Determine the [X, Y] coordinate at the center of the cell enclosing the given text.  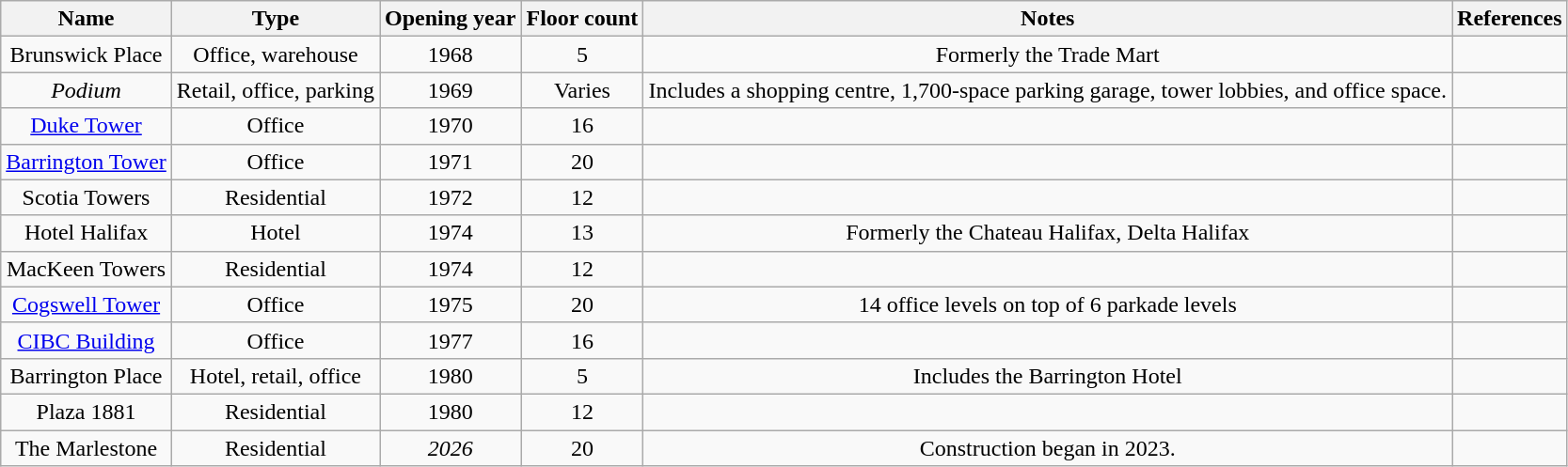
Office, warehouse [275, 54]
1968 [451, 54]
Type [275, 19]
Hotel Halifax [87, 233]
Construction began in 2023. [1048, 448]
1977 [451, 340]
1971 [451, 162]
Brunswick Place [87, 54]
Scotia Towers [87, 197]
13 [582, 233]
Hotel, retail, office [275, 376]
Floor count [582, 19]
Barrington Tower [87, 162]
Formerly the Chateau Halifax, Delta Halifax [1048, 233]
Hotel [275, 233]
Includes the Barrington Hotel [1048, 376]
Plaza 1881 [87, 412]
1975 [451, 304]
The Marlestone [87, 448]
Duke Tower [87, 126]
CIBC Building [87, 340]
Podium [87, 90]
1969 [451, 90]
Includes a shopping centre, 1,700-space parking garage, tower lobbies, and office space. [1048, 90]
MacKeen Towers [87, 269]
Barrington Place [87, 376]
1970 [451, 126]
2026 [451, 448]
Opening year [451, 19]
Notes [1048, 19]
Name [87, 19]
Cogswell Tower [87, 304]
14 office levels on top of 6 parkade levels [1048, 304]
Retail, office, parking [275, 90]
References [1511, 19]
Varies [582, 90]
1972 [451, 197]
Formerly the Trade Mart [1048, 54]
